Return (x, y) of the center of cell containing provided text 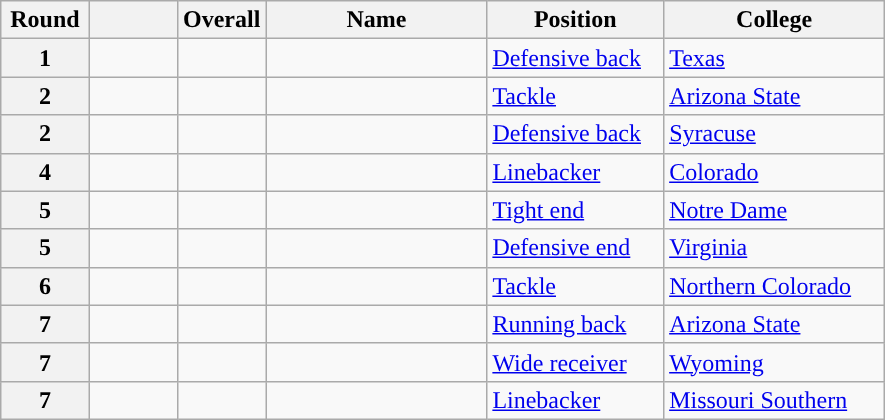
Notre Dame (774, 210)
Missouri Southern (774, 400)
1 (45, 58)
Round (45, 20)
Wide receiver (576, 362)
Syracuse (774, 134)
College (774, 20)
Running back (576, 324)
Tight end (576, 210)
Wyoming (774, 362)
Name (376, 20)
Defensive end (576, 248)
Colorado (774, 172)
Virginia (774, 248)
Position (576, 20)
Overall (222, 20)
6 (45, 286)
Texas (774, 58)
4 (45, 172)
Northern Colorado (774, 286)
